Detect which cell encompasses the target text, then output its [x, y] center coordinate. 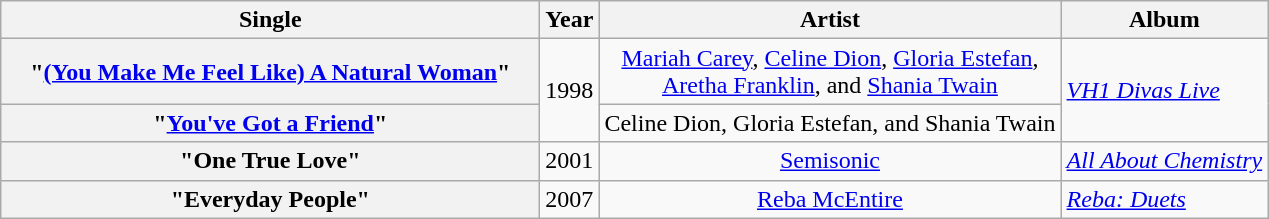
Artist [830, 20]
Mariah Carey, Celine Dion, Gloria Estefan,Aretha Franklin, and Shania Twain [830, 72]
"(You Make Me Feel Like) A Natural Woman" [270, 72]
Reba McEntire [830, 199]
2007 [570, 199]
2001 [570, 161]
VH1 Divas Live [1164, 90]
1998 [570, 90]
Album [1164, 20]
Year [570, 20]
Reba: Duets [1164, 199]
Semisonic [830, 161]
"One True Love" [270, 161]
"You've Got a Friend" [270, 123]
All About Chemistry [1164, 161]
Celine Dion, Gloria Estefan, and Shania Twain [830, 123]
"Everyday People" [270, 199]
Single [270, 20]
